Provide the [X, Y] coordinate of the cell's center where the given text is located.  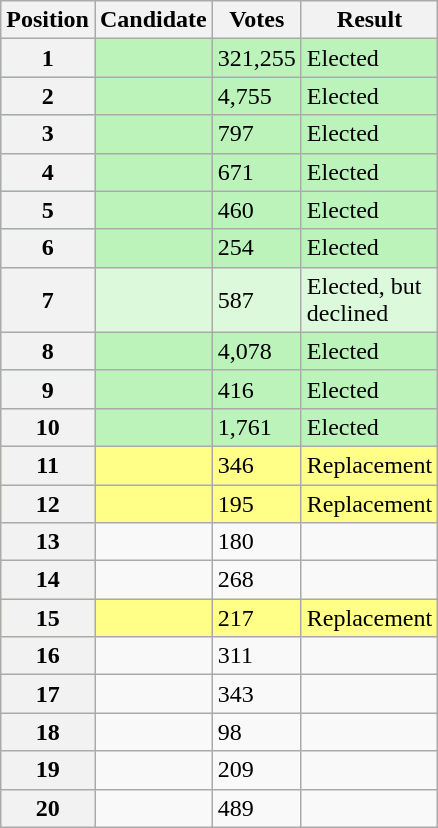
797 [256, 134]
11 [48, 465]
19 [48, 770]
460 [256, 210]
9 [48, 389]
18 [48, 732]
1,761 [256, 427]
217 [256, 618]
671 [256, 172]
Candidate [153, 20]
180 [256, 542]
1 [48, 58]
2 [48, 96]
8 [48, 351]
Result [369, 20]
587 [256, 300]
4 [48, 172]
4,078 [256, 351]
268 [256, 580]
98 [256, 732]
13 [48, 542]
3 [48, 134]
321,255 [256, 58]
7 [48, 300]
5 [48, 210]
14 [48, 580]
20 [48, 808]
15 [48, 618]
17 [48, 694]
416 [256, 389]
16 [48, 656]
10 [48, 427]
343 [256, 694]
Elected, butdeclined [369, 300]
12 [48, 503]
254 [256, 248]
Position [48, 20]
346 [256, 465]
6 [48, 248]
4,755 [256, 96]
195 [256, 503]
311 [256, 656]
Votes [256, 20]
489 [256, 808]
209 [256, 770]
